Capture the cell that displays the provided text and extract its (x, y) central coordinate. 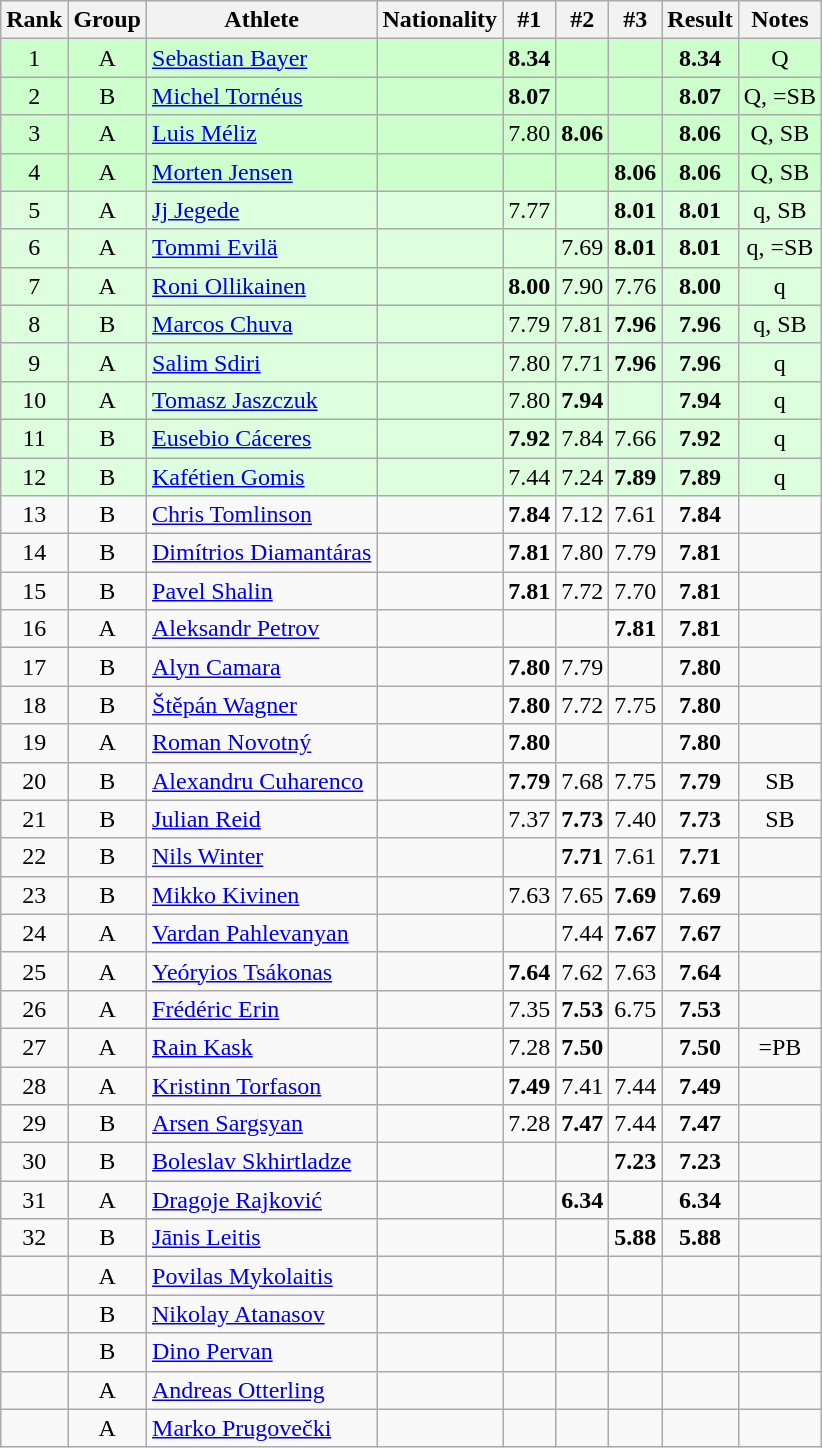
Q (780, 58)
#2 (582, 20)
Roni Ollikainen (262, 286)
Marko Prugovečki (262, 1428)
7.68 (582, 781)
Athlete (262, 20)
Luis Méliz (262, 134)
Nikolay Atanasov (262, 1314)
7.41 (582, 1085)
Group (108, 20)
Štěpán Wagner (262, 705)
3 (34, 134)
Nils Winter (262, 857)
Michel Tornéus (262, 96)
Marcos Chuva (262, 324)
24 (34, 933)
13 (34, 515)
Aleksandr Petrov (262, 629)
Boleslav Skhirtladze (262, 1162)
7.12 (582, 515)
Eusebio Cáceres (262, 438)
7.77 (530, 210)
7.35 (530, 1009)
Rain Kask (262, 1047)
11 (34, 438)
7.76 (636, 286)
7 (34, 286)
Dimítrios Diamantáras (262, 553)
Povilas Mykolaitis (262, 1276)
28 (34, 1085)
Tomasz Jaszczuk (262, 400)
Morten Jensen (262, 172)
Chris Tomlinson (262, 515)
4 (34, 172)
20 (34, 781)
12 (34, 477)
2 (34, 96)
25 (34, 971)
Alyn Camara (262, 667)
23 (34, 895)
31 (34, 1200)
Pavel Shalin (262, 591)
Dragoje Rajković (262, 1200)
27 (34, 1047)
6.75 (636, 1009)
Nationality (440, 20)
26 (34, 1009)
Vardan Pahlevanyan (262, 933)
#3 (636, 20)
16 (34, 629)
7.70 (636, 591)
22 (34, 857)
Arsen Sargsyan (262, 1124)
7.90 (582, 286)
14 (34, 553)
7.37 (530, 819)
18 (34, 705)
Frédéric Erin (262, 1009)
Roman Novotný (262, 743)
Yeóryios Tsákonas (262, 971)
Salim Sdiri (262, 362)
19 (34, 743)
Dino Pervan (262, 1352)
6 (34, 248)
Jj Jegede (262, 210)
Kafétien Gomis (262, 477)
15 (34, 591)
Alexandru Cuharenco (262, 781)
Result (700, 20)
5 (34, 210)
1 (34, 58)
32 (34, 1238)
q, =SB (780, 248)
Julian Reid (262, 819)
10 (34, 400)
=PB (780, 1047)
Tommi Evilä (262, 248)
7.40 (636, 819)
9 (34, 362)
Jānis Leitis (262, 1238)
7.66 (636, 438)
Kristinn Torfason (262, 1085)
7.62 (582, 971)
8 (34, 324)
7.65 (582, 895)
Q, =SB (780, 96)
Notes (780, 20)
29 (34, 1124)
21 (34, 819)
Rank (34, 20)
Mikko Kivinen (262, 895)
#1 (530, 20)
Sebastian Bayer (262, 58)
17 (34, 667)
30 (34, 1162)
Andreas Otterling (262, 1390)
7.24 (582, 477)
